Pinpoint the cell where the given text exists, returning its (x, y) midpoint coordinate. 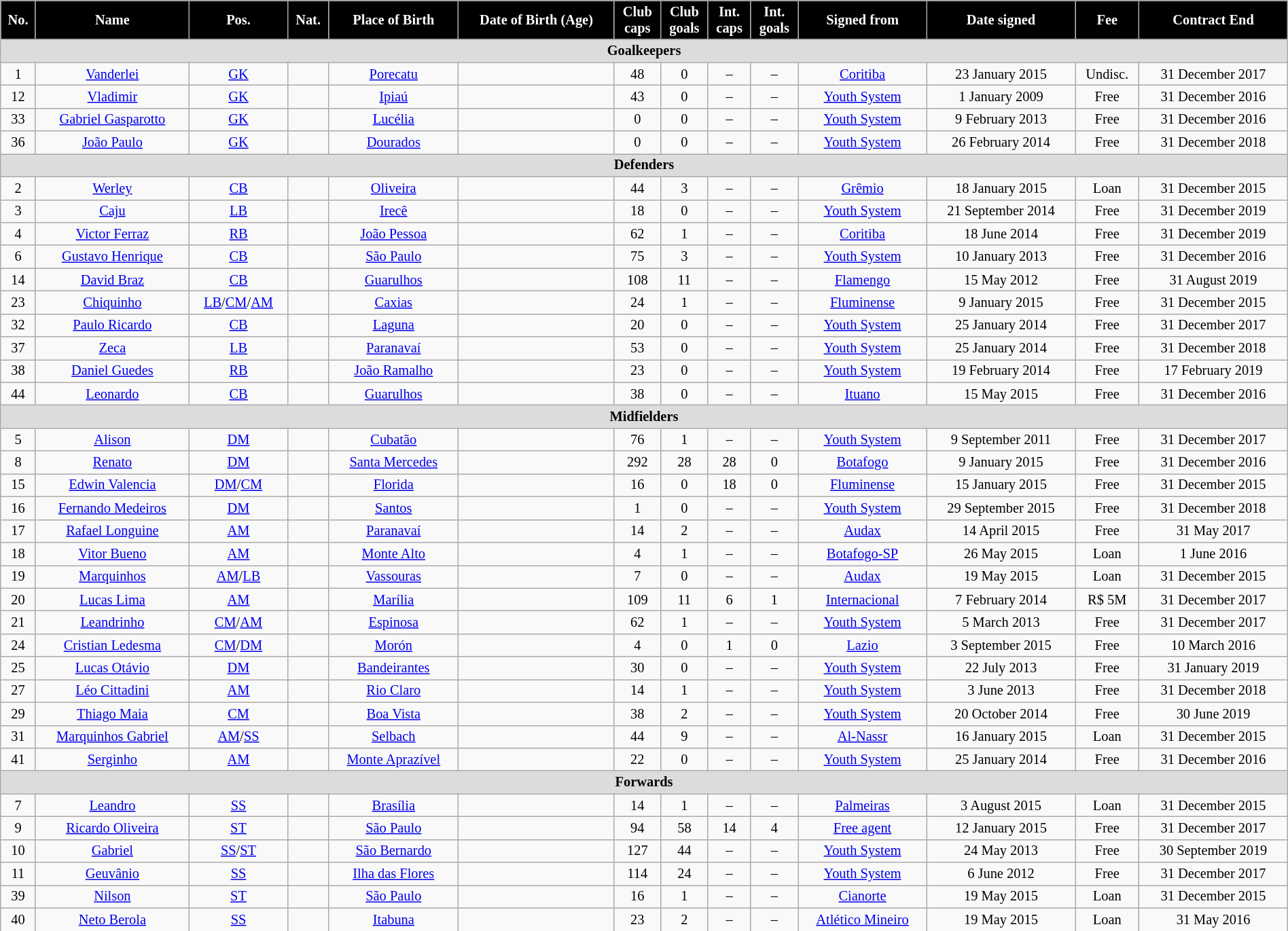
Lazio (863, 645)
31 May 2017 (1213, 531)
Geuvânio (112, 874)
Oliveira (394, 188)
Ilha das Flores (394, 874)
David Braz (112, 280)
Lucas Lima (112, 600)
Espinosa (394, 622)
Irecê (394, 211)
Leonardo (112, 394)
75 (637, 257)
31 (18, 737)
AM/SS (239, 737)
18 January 2015 (1001, 188)
Atlético Mineiro (863, 919)
São Bernardo (394, 851)
15 May 2012 (1001, 280)
15 (18, 485)
Int.goals (774, 20)
Signed from (863, 20)
Gustavo Henrique (112, 257)
127 (637, 851)
53 (637, 348)
Werley (112, 188)
Marília (394, 600)
9 September 2011 (1001, 439)
9 February 2013 (1001, 120)
Leandrinho (112, 622)
23 January 2015 (1001, 74)
Nilson (112, 896)
Thiago Maia (112, 714)
14 April 2015 (1001, 531)
8 (18, 462)
Chiquinho (112, 302)
Ituano (863, 394)
20 October 2014 (1001, 714)
Cubatão (394, 439)
32 (18, 325)
Cianorte (863, 896)
Contract End (1213, 20)
Botafogo-SP (863, 553)
Palmeiras (863, 805)
Bandeirantes (394, 668)
Ricardo Oliveira (112, 828)
Midfielders (644, 416)
Date of Birth (Age) (537, 20)
João Ramalho (394, 371)
3 August 2015 (1001, 805)
18 June 2014 (1001, 234)
58 (684, 828)
292 (637, 462)
31 August 2019 (1213, 280)
SS/ST (239, 851)
Al-Nassr (863, 737)
Vladimir (112, 96)
Boa Vista (394, 714)
29 (18, 714)
Clubgoals (684, 20)
Léo Cittadini (112, 691)
26 May 2015 (1001, 553)
Porecatu (394, 74)
Gabriel Gasparotto (112, 120)
Brasília (394, 805)
16 January 2015 (1001, 737)
30 (637, 668)
Date signed (1001, 20)
Gabriel (112, 851)
10 (18, 851)
5 (18, 439)
25 (18, 668)
1 January 2009 (1001, 96)
12 January 2015 (1001, 828)
Monte Alto (394, 553)
Fee (1107, 20)
94 (637, 828)
Marquinhos Gabriel (112, 737)
CM/DM (239, 645)
Cristian Ledesma (112, 645)
Caxias (394, 302)
Serginho (112, 759)
Edwin Valencia (112, 485)
17 (18, 531)
Marquinhos (112, 577)
Pos. (239, 20)
Alison (112, 439)
DM/CM (239, 485)
48 (637, 74)
No. (18, 20)
João Pessoa (394, 234)
Name (112, 20)
33 (18, 120)
30 June 2019 (1213, 714)
AM/LB (239, 577)
Neto Berola (112, 919)
21 (18, 622)
João Paulo (112, 143)
41 (18, 759)
3 September 2015 (1001, 645)
LB/CM/AM (239, 302)
Undisc. (1107, 74)
Victor Ferraz (112, 234)
Int.caps (730, 20)
7 February 2014 (1001, 600)
15 May 2015 (1001, 394)
Lucas Otávio (112, 668)
Forwards (644, 782)
Rio Claro (394, 691)
22 July 2013 (1001, 668)
5 March 2013 (1001, 622)
26 February 2014 (1001, 143)
22 (637, 759)
Vanderlei (112, 74)
15 January 2015 (1001, 485)
Free agent (863, 828)
Grêmio (863, 188)
Lucélia (394, 120)
40 (18, 919)
Botafogo (863, 462)
CM/AM (239, 622)
Florida (394, 485)
Santa Mercedes (394, 462)
Santos (394, 508)
Nat. (308, 20)
114 (637, 874)
R$ 5M (1107, 600)
Clubcaps (637, 20)
76 (637, 439)
Caju (112, 211)
19 (18, 577)
1 June 2016 (1213, 553)
CM (239, 714)
29 September 2015 (1001, 508)
Defenders (644, 165)
31 May 2016 (1213, 919)
Morón (394, 645)
Flamengo (863, 280)
30 September 2019 (1213, 851)
Place of Birth (394, 20)
3 June 2013 (1001, 691)
109 (637, 600)
Monte Aprazível (394, 759)
21 September 2014 (1001, 211)
Laguna (394, 325)
Selbach (394, 737)
10 March 2016 (1213, 645)
Paulo Ricardo (112, 325)
Goalkeepers (644, 51)
Daniel Guedes (112, 371)
17 February 2019 (1213, 371)
31 January 2019 (1213, 668)
10 January 2013 (1001, 257)
27 (18, 691)
37 (18, 348)
Rafael Longuine (112, 531)
24 May 2013 (1001, 851)
Itabuna (394, 919)
39 (18, 896)
43 (637, 96)
Renato (112, 462)
Ipiaú (394, 96)
19 February 2014 (1001, 371)
Fernando Medeiros (112, 508)
6 June 2012 (1001, 874)
108 (637, 280)
Vassouras (394, 577)
Internacional (863, 600)
Leandro (112, 805)
36 (18, 143)
12 (18, 96)
Vitor Bueno (112, 553)
Dourados (394, 143)
Zeca (112, 348)
